Provide the (x, y) coordinate of the cell's center where the given text is located.  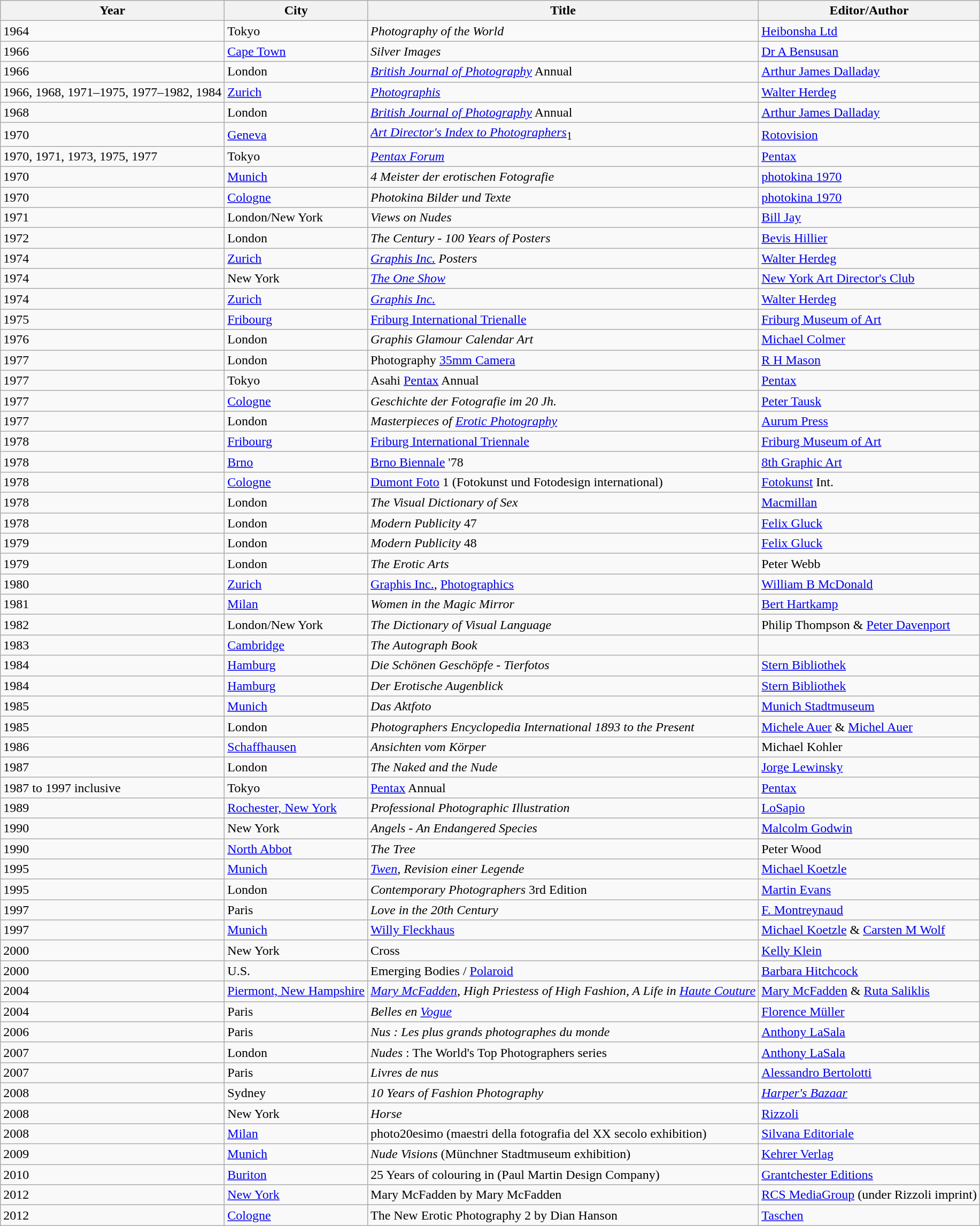
Willy Fleckhaus (562, 930)
Modern Publicity 47 (562, 523)
Nudes : The World's Top Photographers series (562, 1052)
Dr A Bensusan (869, 51)
The Visual Dictionary of Sex (562, 503)
Harper's Bazaar (869, 1093)
Peter Webb (869, 564)
1986 (112, 747)
U.S. (296, 971)
Jorge Lewinsky (869, 767)
Philip Thompson & Peter Davenport (869, 625)
Munich Stadtmuseum (869, 706)
Graphis Inc., Photographics (562, 584)
Bill Jay (869, 218)
Editor/Author (869, 11)
R H Mason (869, 360)
Pentax Forum (562, 156)
1983 (112, 645)
Views on Nudes (562, 218)
Peter Wood (869, 849)
Emerging Bodies / Polaroid (562, 971)
Pentax Annual (562, 787)
Buriton (296, 1175)
The Tree (562, 849)
Mary McFadden by Mary McFadden (562, 1195)
Cross (562, 951)
1987 (112, 767)
Barbara Hitchcock (869, 971)
Bevis Hillier (869, 238)
Peter Tausk (869, 401)
Heibonsha Ltd (869, 31)
Art Director's Index to Photographers1 (562, 134)
Photography of the World (562, 31)
City (296, 11)
Geneva (296, 134)
Mary McFadden & Ruta Saliklis (869, 991)
Cape Town (296, 51)
The Autograph Book (562, 645)
Die Schönen Geschöpfe - Tierfotos (562, 665)
Der Erotische Augenblick (562, 686)
Photographers Encyclopedia International 1893 to the Present (562, 726)
Martin Evans (869, 890)
25 Years of colouring in (Paul Martin Design Company) (562, 1175)
2010 (112, 1175)
Michael Colmer (869, 340)
Schaffhausen (296, 747)
1982 (112, 625)
Nus : Les plus grands photographes du monde (562, 1032)
Graphis Glamour Calendar Art (562, 340)
New York Art Director's Club (869, 279)
Grantchester Editions (869, 1175)
10 Years of Fashion Photography (562, 1093)
William B McDonald (869, 584)
Dumont Foto 1 (Fotokunst und Fotodesign international) (562, 482)
The Dictionary of Visual Language (562, 625)
Livres de nus (562, 1072)
Michael Koetzle & Carsten M Wolf (869, 930)
Year (112, 11)
The Erotic Arts (562, 564)
Graphis Inc. Posters (562, 258)
4 Meister der erotischen Fotografie (562, 177)
Women in the Magic Mirror (562, 604)
Rotovision (869, 134)
Modern Publicity 48 (562, 543)
Malcolm Godwin (869, 829)
2006 (112, 1032)
Alessandro Bertolotti (869, 1072)
Professional Photographic Illustration (562, 808)
Love in the 20th Century (562, 910)
Sydney (296, 1093)
Angels - An Endangered Species (562, 829)
Contemporary Photographers 3rd Edition (562, 890)
Photography 35mm Camera (562, 360)
RCS MediaGroup (under Rizzoli imprint) (869, 1195)
The Naked and the Nude (562, 767)
Rizzoli (869, 1113)
Das Aktfoto (562, 706)
Cambridge (296, 645)
Nude Visions (Münchner Stadtmuseum exhibition) (562, 1154)
Title (562, 11)
Friburg International Triennale (562, 441)
1975 (112, 319)
Michael Kohler (869, 747)
Brno (296, 462)
8th Graphic Art (869, 462)
Kehrer Verlag (869, 1154)
1980 (112, 584)
North Abbot (296, 849)
1964 (112, 31)
1971 (112, 218)
1981 (112, 604)
Taschen (869, 1215)
Michael Koetzle (869, 869)
Silver Images (562, 51)
Mary McFadden, High Priestess of High Fashion, A Life in Haute Couture (562, 991)
Asahi Pentax Annual (562, 380)
1968 (112, 112)
1966, 1968, 1971–1975, 1977–1982, 1984 (112, 92)
Bert Hartkamp (869, 604)
LoSapio (869, 808)
Silvana Editoriale (869, 1133)
Twen, Revision einer Legende (562, 869)
Horse (562, 1113)
Belles en Vogue (562, 1012)
The Century - 100 Years of Posters (562, 238)
1989 (112, 808)
Macmillan (869, 503)
Rochester, New York (296, 808)
Photographis (562, 92)
Graphis Inc. (562, 299)
1972 (112, 238)
2009 (112, 1154)
Masterpieces of Erotic Photography (562, 421)
Friburg International Trienalle (562, 319)
1976 (112, 340)
Ansichten vom Körper (562, 747)
Florence Müller (869, 1012)
Fotokunst Int. (869, 482)
1970, 1971, 1973, 1975, 1977 (112, 156)
Piermont, New Hampshire (296, 991)
Kelly Klein (869, 951)
1987 to 1997 inclusive (112, 787)
Photokina Bilder und Texte (562, 197)
Michele Auer & Michel Auer (869, 726)
Brno Biennale '78 (562, 462)
Aurum Press (869, 421)
The New Erotic Photography 2 by Dian Hanson (562, 1215)
The One Show (562, 279)
F. Montreynaud (869, 910)
photo20esimo (maestri della fotografia del XX secolo exhibition) (562, 1133)
Geschichte der Fotografie im 20 Jh. (562, 401)
